Find where the given text appears and provide that cell's center as (x, y) coordinate. 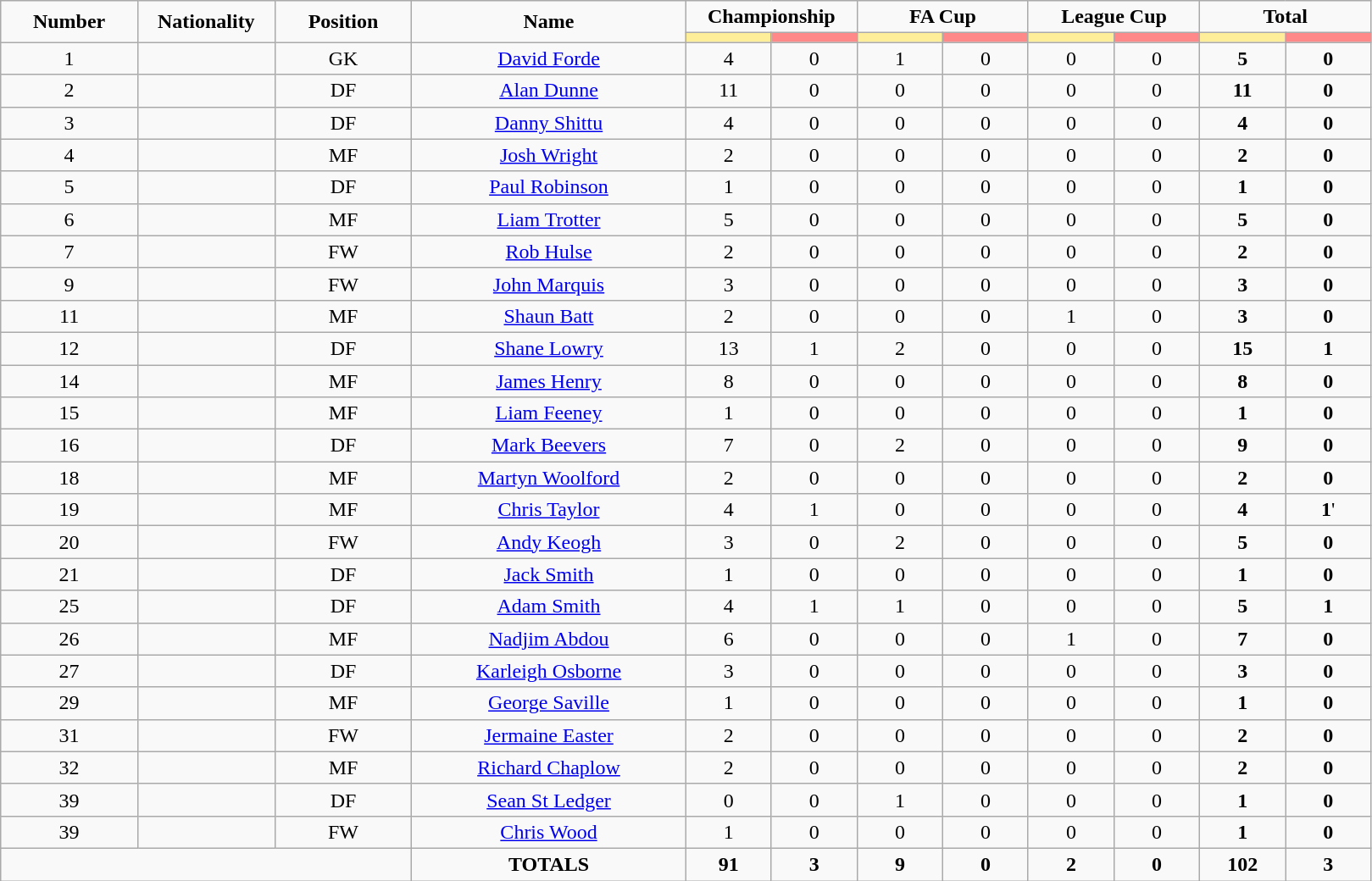
GK (343, 58)
Danny Shittu (549, 123)
29 (69, 703)
Chris Taylor (549, 510)
Position (343, 22)
31 (69, 735)
91 (729, 864)
Name (549, 22)
TOTALS (549, 864)
Rob Hulse (549, 252)
16 (69, 446)
Nationality (206, 22)
20 (69, 542)
Richard Chaplow (549, 767)
George Saville (549, 703)
Nadjim Abdou (549, 639)
Championship (771, 17)
12 (69, 348)
Mark Beevers (549, 446)
1' (1329, 510)
Shane Lowry (549, 348)
FA Cup (942, 17)
27 (69, 671)
21 (69, 574)
14 (69, 380)
Liam Feeney (549, 413)
Total (1286, 17)
Chris Wood (549, 832)
102 (1242, 864)
Liam Trotter (549, 219)
Andy Keogh (549, 542)
Shaun Batt (549, 316)
Paul Robinson (549, 187)
Jack Smith (549, 574)
Martyn Woolford (549, 478)
18 (69, 478)
Josh Wright (549, 155)
19 (69, 510)
Karleigh Osborne (549, 671)
Sean St Ledger (549, 800)
Alan Dunne (549, 91)
32 (69, 767)
25 (69, 607)
Number (69, 22)
James Henry (549, 380)
John Marquis (549, 284)
Jermaine Easter (549, 735)
26 (69, 639)
13 (729, 348)
David Forde (549, 58)
Adam Smith (549, 607)
League Cup (1114, 17)
